Output the [X, Y] coordinate of the center of the cell containing the given text.  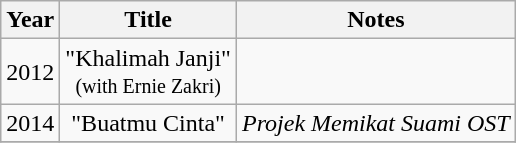
"Buatmu Cinta" [148, 123]
Title [148, 20]
Projek Memikat Suami OST [376, 123]
Year [30, 20]
Notes [376, 20]
"Khalimah Janji" (with Ernie Zakri) [148, 72]
2014 [30, 123]
2012 [30, 72]
